Search for the cell housing the specified text and yield its [X, Y] center coordinate. 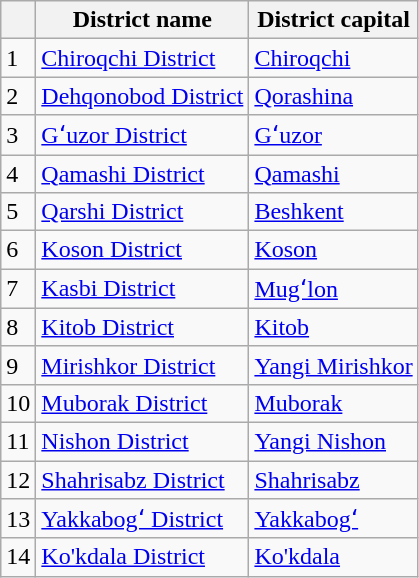
Nishon District [142, 441]
Chiroqchi District [142, 58]
14 [18, 557]
11 [18, 441]
Qamashi District [142, 173]
Yakkabogʻ District [142, 519]
Qarshi District [142, 212]
2 [18, 96]
Kasbi District [142, 289]
4 [18, 173]
12 [18, 479]
Mugʻlon [334, 289]
Yangi Mirishkor [334, 365]
Dehqonobod District [142, 96]
Ko'kdala District [142, 557]
Beshkent [334, 212]
Yangi Nishon [334, 441]
District capital [334, 20]
Gʻuzor District [142, 135]
3 [18, 135]
6 [18, 250]
Chiroqchi [334, 58]
Kitob District [142, 327]
13 [18, 519]
Ko'kdala [334, 557]
Muborak [334, 403]
Koson [334, 250]
Muborak District [142, 403]
Mirishkor District [142, 365]
5 [18, 212]
Shahrisabz [334, 479]
7 [18, 289]
Yakkabogʻ [334, 519]
District name [142, 20]
9 [18, 365]
10 [18, 403]
Qorashina [334, 96]
Koson District [142, 250]
Kitob [334, 327]
Qamashi [334, 173]
Gʻuzor [334, 135]
1 [18, 58]
8 [18, 327]
Shahrisabz District [142, 479]
